Determine the (X, Y) coordinate at the center of the cell enclosing the given text.  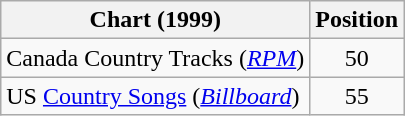
Chart (1999) (156, 20)
50 (357, 58)
55 (357, 96)
Canada Country Tracks (RPM) (156, 58)
Position (357, 20)
US Country Songs (Billboard) (156, 96)
